Search for the cell housing the specified text and yield its [x, y] center coordinate. 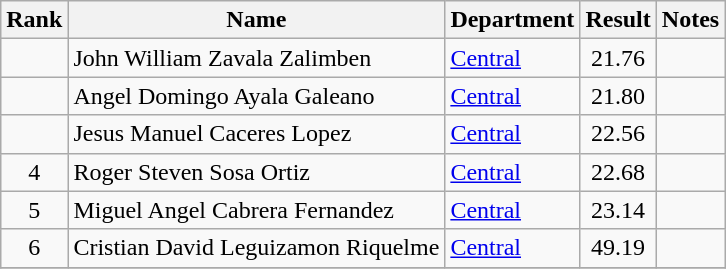
Rank [34, 20]
21.80 [618, 96]
6 [34, 248]
Angel Domingo Ayala Galeano [256, 96]
49.19 [618, 248]
4 [34, 172]
5 [34, 210]
Notes [690, 20]
22.56 [618, 134]
22.68 [618, 172]
21.76 [618, 58]
Jesus Manuel Caceres Lopez [256, 134]
Cristian David Leguizamon Riquelme [256, 248]
Department [512, 20]
Result [618, 20]
23.14 [618, 210]
Miguel Angel Cabrera Fernandez [256, 210]
Roger Steven Sosa Ortiz [256, 172]
John William Zavala Zalimben [256, 58]
Name [256, 20]
